Identify which cell holds the provided text, then report its (X, Y) central coordinate. 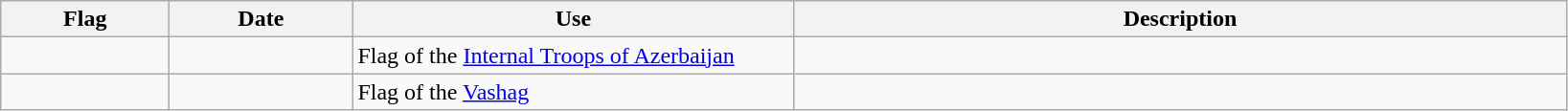
Date (261, 19)
Flag (85, 19)
Flag of the Vashag (573, 92)
Flag of the Internal Troops of Azerbaijan (573, 55)
Use (573, 19)
Description (1180, 19)
